Search for the cell housing the specified text and yield its (x, y) center coordinate. 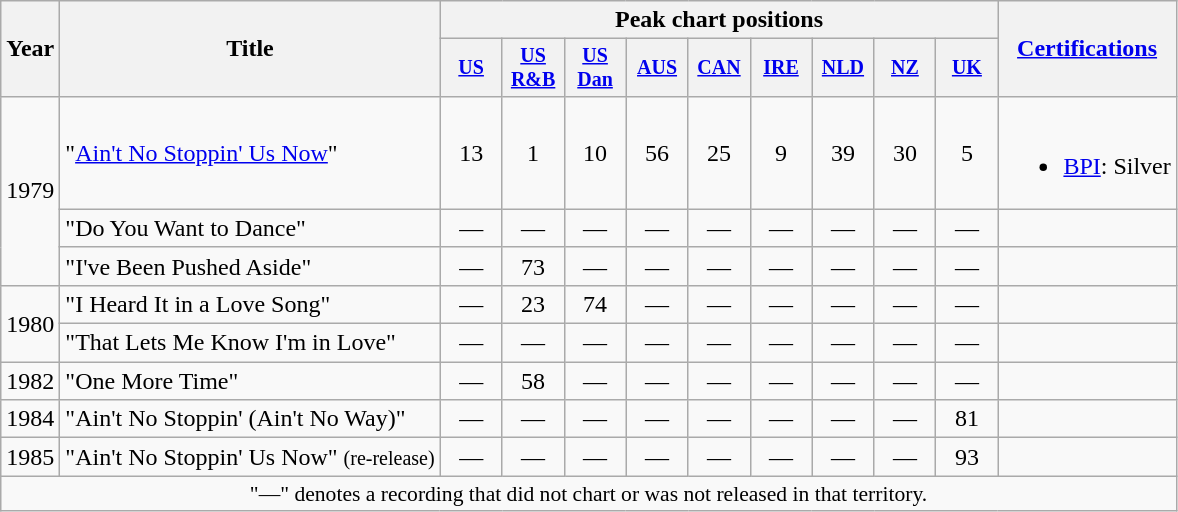
"—" denotes a recording that did not chart or was not released in that territory. (589, 494)
"Do You Want to Dance" (250, 228)
Certifications (1087, 49)
25 (719, 152)
IRE (781, 68)
9 (781, 152)
AUS (657, 68)
73 (533, 266)
US (471, 68)
UK (967, 68)
"That Lets Me Know I'm in Love" (250, 343)
23 (533, 304)
1979 (30, 190)
Peak chart positions (719, 20)
"Ain't No Stoppin' Us Now" (re-release) (250, 457)
30 (905, 152)
93 (967, 457)
Title (250, 49)
"One More Time" (250, 381)
58 (533, 381)
"Ain't No Stoppin' (Ain't No Way)" (250, 419)
1985 (30, 457)
"Ain't No Stoppin' Us Now" (250, 152)
5 (967, 152)
56 (657, 152)
1982 (30, 381)
13 (471, 152)
39 (843, 152)
NZ (905, 68)
Year (30, 49)
1980 (30, 323)
1 (533, 152)
USDan (595, 68)
NLD (843, 68)
10 (595, 152)
74 (595, 304)
BPI: Silver (1087, 152)
CAN (719, 68)
1984 (30, 419)
"I Heard It in a Love Song" (250, 304)
"I've Been Pushed Aside" (250, 266)
USR&B (533, 68)
81 (967, 419)
